Detect which cell encompasses the target text, then output its [X, Y] center coordinate. 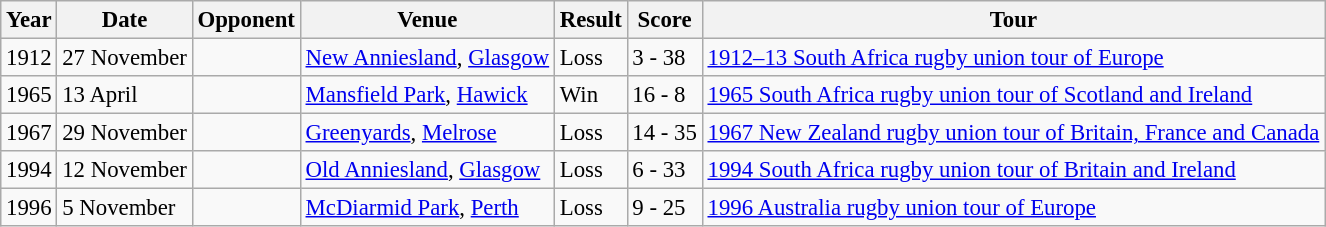
12 November [124, 170]
1965 South Africa rugby union tour of Scotland and Ireland [1013, 95]
9 - 25 [664, 208]
1967 New Zealand rugby union tour of Britain, France and Canada [1013, 133]
McDiarmid Park, Perth [427, 208]
New Anniesland, Glasgow [427, 58]
14 - 35 [664, 133]
Result [590, 20]
5 November [124, 208]
29 November [124, 133]
Venue [427, 20]
6 - 33 [664, 170]
Old Anniesland, Glasgow [427, 170]
27 November [124, 58]
Mansfield Park, Hawick [427, 95]
1912–13 South Africa rugby union tour of Europe [1013, 58]
1912 [29, 58]
1996 [29, 208]
1994 [29, 170]
3 - 38 [664, 58]
1994 South Africa rugby union tour of Britain and Ireland [1013, 170]
13 April [124, 95]
Greenyards, Melrose [427, 133]
Score [664, 20]
1965 [29, 95]
1967 [29, 133]
Year [29, 20]
Date [124, 20]
Tour [1013, 20]
16 - 8 [664, 95]
1996 Australia rugby union tour of Europe [1013, 208]
Win [590, 95]
Opponent [246, 20]
